Provide the [x, y] coordinate of the cell's center where the given text is located.  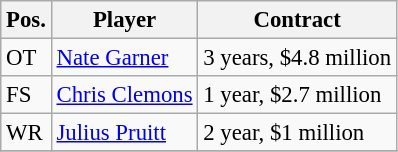
FS [26, 95]
Contract [298, 20]
Julius Pruitt [124, 133]
OT [26, 58]
1 year, $2.7 million [298, 95]
Pos. [26, 20]
2 year, $1 million [298, 133]
WR [26, 133]
Chris Clemons [124, 95]
Nate Garner [124, 58]
Player [124, 20]
3 years, $4.8 million [298, 58]
